Return [X, Y] of the center of cell containing provided text 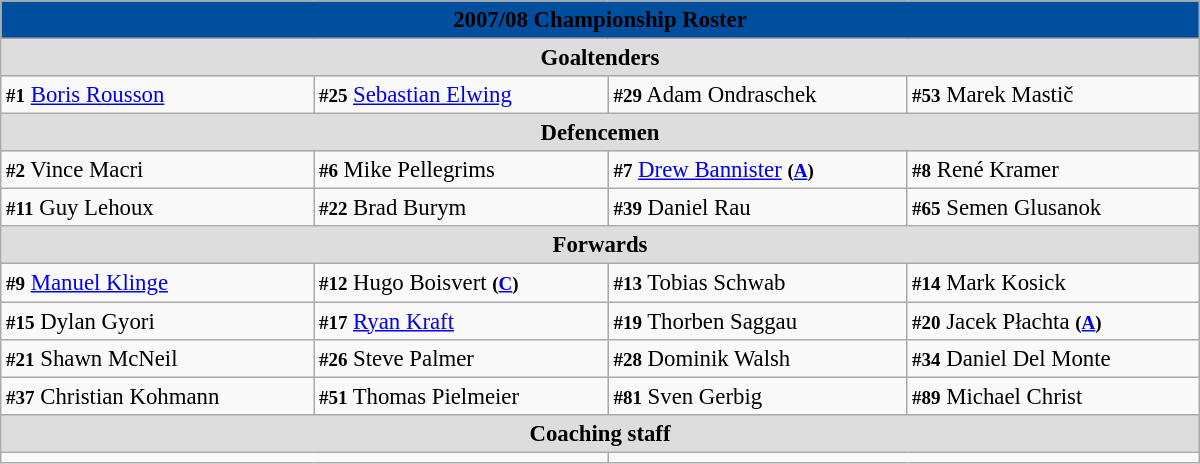
#1 Boris Rousson [158, 95]
Coaching staff [600, 433]
#11 Guy Lehoux [158, 208]
#39 Daniel Rau [758, 208]
Forwards [600, 245]
Defencemen [600, 133]
#51 Thomas Pielmeier [462, 396]
#29 Adam Ondraschek [758, 95]
#20 Jacek Płachta (A) [1053, 321]
#19 Thorben Saggau [758, 321]
#53 Marek Mastič [1053, 95]
#15 Dylan Gyori [158, 321]
2007/08 Championship Roster [600, 20]
#26 Steve Palmer [462, 358]
#2 Vince Macri [158, 170]
#65 Semen Glusanok [1053, 208]
#6 Mike Pellegrims [462, 170]
#9 Manuel Klinge [158, 283]
#14 Mark Kosick [1053, 283]
#12 Hugo Boisvert (C) [462, 283]
#8 René Kramer [1053, 170]
#7 Drew Bannister (A) [758, 170]
#37 Christian Kohmann [158, 396]
#17 Ryan Kraft [462, 321]
#25 Sebastian Elwing [462, 95]
#28 Dominik Walsh [758, 358]
Goaltenders [600, 58]
#13 Tobias Schwab [758, 283]
#89 Michael Christ [1053, 396]
#34 Daniel Del Monte [1053, 358]
#81 Sven Gerbig [758, 396]
#21 Shawn McNeil [158, 358]
#22 Brad Burym [462, 208]
